For the text-containing cell, return its midpoint in [X, Y] coordinate format. 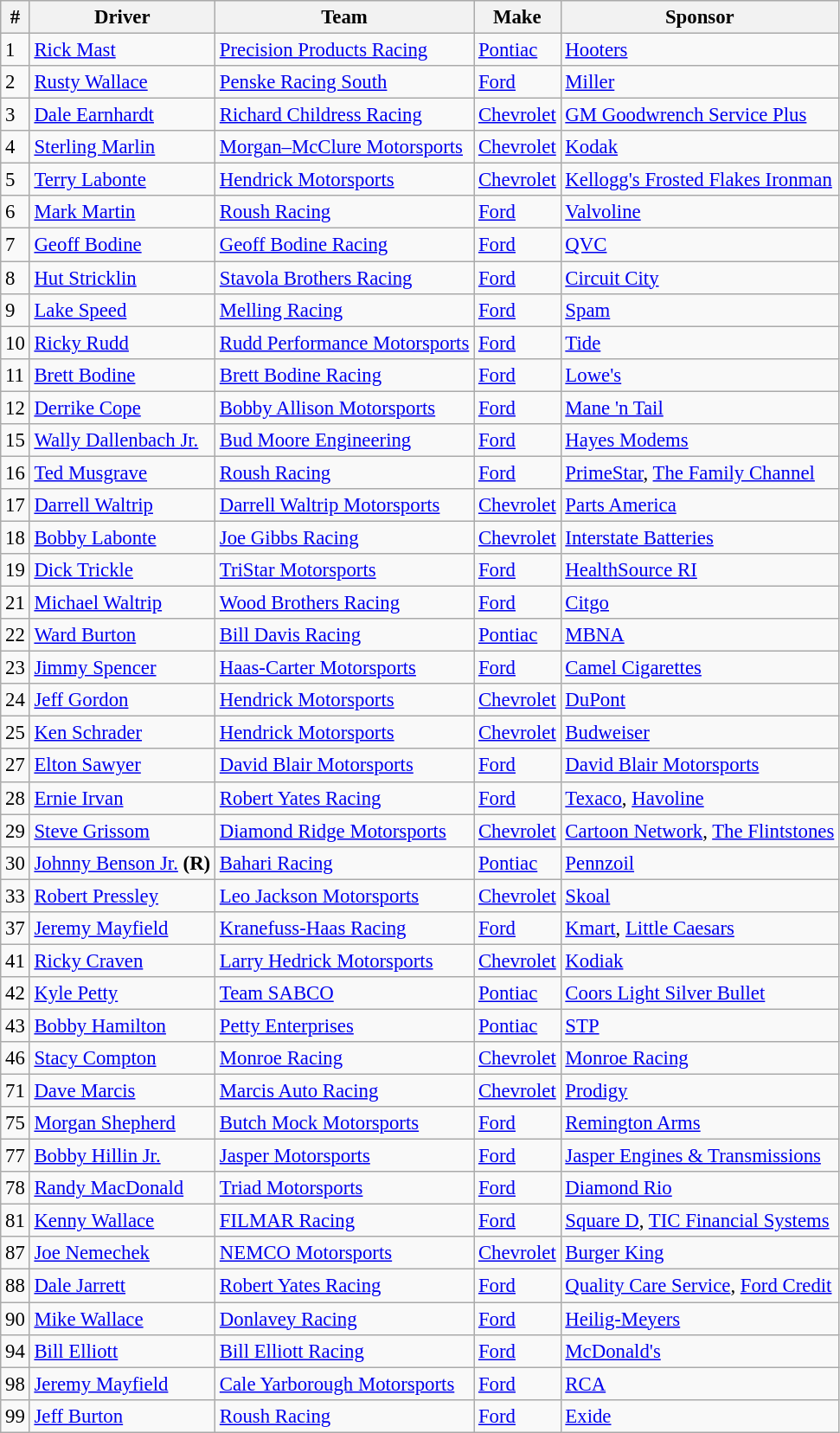
81 [16, 1221]
Morgan–McClure Motorsports [344, 147]
Dale Jarrett [122, 1286]
Lowe's [700, 375]
11 [16, 375]
Kodak [700, 147]
18 [16, 537]
88 [16, 1286]
Kranefuss-Haas Racing [344, 929]
Team SABCO [344, 993]
21 [16, 603]
Hayes Modems [700, 440]
Bobby Labonte [122, 537]
94 [16, 1351]
Jimmy Spencer [122, 668]
Make [517, 17]
Rusty Wallace [122, 82]
Johnny Benson Jr. (R) [122, 863]
Quality Care Service, Ford Credit [700, 1286]
Kmart, Little Caesars [700, 929]
GM Goodwrench Service Plus [700, 115]
Miller [700, 82]
6 [16, 212]
Joe Gibbs Racing [344, 537]
8 [16, 278]
33 [16, 896]
Prodigy [700, 1091]
Kyle Petty [122, 993]
98 [16, 1384]
Spam [700, 310]
Bobby Hamilton [122, 1025]
22 [16, 635]
30 [16, 863]
71 [16, 1091]
9 [16, 310]
17 [16, 505]
3 [16, 115]
Michael Waltrip [122, 603]
Bill Elliott Racing [344, 1351]
Ward Burton [122, 635]
Jeff Gordon [122, 700]
RCA [700, 1384]
Geoff Bodine [122, 245]
Geoff Bodine Racing [344, 245]
Ken Schrader [122, 733]
Melling Racing [344, 310]
Sponsor [700, 17]
Marcis Auto Racing [344, 1091]
Sterling Marlin [122, 147]
Haas-Carter Motorsports [344, 668]
Brett Bodine [122, 375]
Valvoline [700, 212]
25 [16, 733]
Camel Cigarettes [700, 668]
STP [700, 1025]
Ernie Irvan [122, 798]
99 [16, 1416]
Stavola Brothers Racing [344, 278]
Bud Moore Engineering [344, 440]
43 [16, 1025]
Randy MacDonald [122, 1188]
24 [16, 700]
HealthSource RI [700, 570]
12 [16, 408]
Precision Products Racing [344, 50]
Diamond Ridge Motorsports [344, 831]
Bahari Racing [344, 863]
29 [16, 831]
28 [16, 798]
Petty Enterprises [344, 1025]
16 [16, 472]
Texaco, Havoline [700, 798]
37 [16, 929]
Burger King [700, 1254]
Jeff Burton [122, 1416]
Stacy Compton [122, 1058]
4 [16, 147]
Cartoon Network, The Flintstones [700, 831]
Ted Musgrave [122, 472]
42 [16, 993]
Coors Light Silver Bullet [700, 993]
Driver [122, 17]
TriStar Motorsports [344, 570]
Budweiser [700, 733]
Diamond Rio [700, 1188]
DuPont [700, 700]
Wood Brothers Racing [344, 603]
75 [16, 1123]
90 [16, 1319]
Dave Marcis [122, 1091]
15 [16, 440]
Joe Nemechek [122, 1254]
Kodiak [700, 961]
Terry Labonte [122, 180]
Ricky Rudd [122, 343]
Hut Stricklin [122, 278]
Mark Martin [122, 212]
Kenny Wallace [122, 1221]
Darrell Waltrip Motorsports [344, 505]
FILMAR Racing [344, 1221]
Dick Trickle [122, 570]
1 [16, 50]
Richard Childress Racing [344, 115]
Butch Mock Motorsports [344, 1123]
Brett Bodine Racing [344, 375]
Jasper Motorsports [344, 1156]
Bill Elliott [122, 1351]
Rudd Performance Motorsports [344, 343]
Parts America [700, 505]
Robert Pressley [122, 896]
Wally Dallenbach Jr. [122, 440]
Cale Yarborough Motorsports [344, 1384]
10 [16, 343]
41 [16, 961]
NEMCO Motorsports [344, 1254]
Mane 'n Tail [700, 408]
Skoal [700, 896]
Steve Grissom [122, 831]
Tide [700, 343]
78 [16, 1188]
Bill Davis Racing [344, 635]
McDonald's [700, 1351]
Derrike Cope [122, 408]
2 [16, 82]
Donlavey Racing [344, 1319]
Pennzoil [700, 863]
Morgan Shepherd [122, 1123]
27 [16, 766]
7 [16, 245]
Darrell Waltrip [122, 505]
Leo Jackson Motorsports [344, 896]
Jasper Engines & Transmissions [700, 1156]
5 [16, 180]
Larry Hedrick Motorsports [344, 961]
Remington Arms [700, 1123]
Penske Racing South [344, 82]
Hooters [700, 50]
Mike Wallace [122, 1319]
23 [16, 668]
87 [16, 1254]
Rick Mast [122, 50]
Interstate Batteries [700, 537]
PrimeStar, The Family Channel [700, 472]
46 [16, 1058]
Bobby Allison Motorsports [344, 408]
Exide [700, 1416]
77 [16, 1156]
Citgo [700, 603]
QVC [700, 245]
Lake Speed [122, 310]
MBNA [700, 635]
Kellogg's Frosted Flakes Ironman [700, 180]
Triad Motorsports [344, 1188]
Team [344, 17]
Square D, TIC Financial Systems [700, 1221]
Circuit City [700, 278]
19 [16, 570]
Dale Earnhardt [122, 115]
Bobby Hillin Jr. [122, 1156]
Heilig-Meyers [700, 1319]
Ricky Craven [122, 961]
Elton Sawyer [122, 766]
# [16, 17]
